Identify which cell holds the provided text, then report its (x, y) central coordinate. 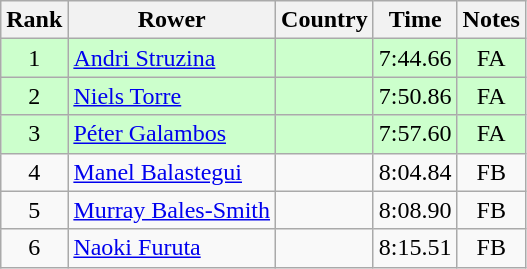
Péter Galambos (172, 134)
Rank (34, 20)
Andri Struzina (172, 58)
8:08.90 (415, 210)
Time (415, 20)
Country (325, 20)
Niels Torre (172, 96)
4 (34, 172)
Manel Balastegui (172, 172)
8:15.51 (415, 248)
5 (34, 210)
6 (34, 248)
3 (34, 134)
1 (34, 58)
7:50.86 (415, 96)
8:04.84 (415, 172)
Naoki Furuta (172, 248)
2 (34, 96)
7:57.60 (415, 134)
Rower (172, 20)
Murray Bales-Smith (172, 210)
Notes (491, 20)
7:44.66 (415, 58)
